Detect which cell encompasses the target text, then output its (x, y) center coordinate. 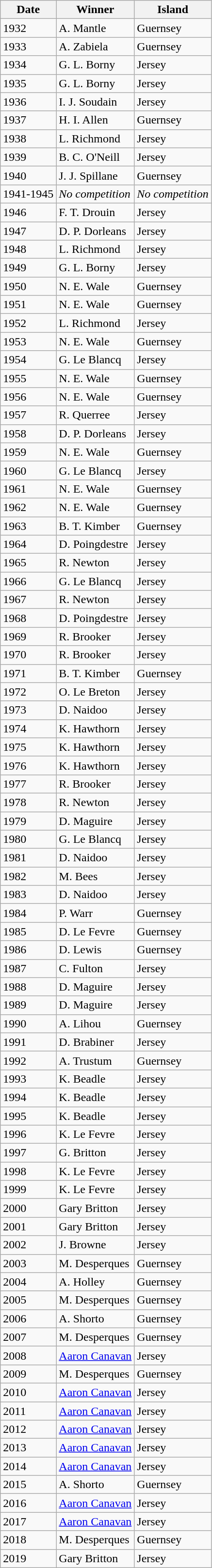
1996 (28, 1134)
1979 (28, 821)
2017 (28, 1521)
2018 (28, 1540)
1971 (28, 673)
D. Brabiner (95, 1042)
A. Holley (95, 1282)
1997 (28, 1153)
A. Lihou (95, 1024)
1947 (28, 231)
Winner (95, 10)
1953 (28, 342)
1980 (28, 839)
A. Trustum (95, 1060)
1970 (28, 655)
2012 (28, 1429)
1935 (28, 83)
1968 (28, 618)
G. Britton (95, 1153)
1977 (28, 784)
2007 (28, 1337)
1978 (28, 802)
2010 (28, 1392)
2000 (28, 1208)
1932 (28, 28)
D. Lewis (95, 950)
2003 (28, 1263)
1966 (28, 581)
A. Zabiela (95, 47)
1981 (28, 858)
1961 (28, 489)
1989 (28, 1005)
1952 (28, 323)
1955 (28, 378)
1933 (28, 47)
I. J. Soudain (95, 102)
1934 (28, 65)
2011 (28, 1411)
2004 (28, 1282)
1999 (28, 1190)
1967 (28, 600)
F. T. Drouin (95, 212)
1956 (28, 397)
1958 (28, 434)
2013 (28, 1448)
Date (28, 10)
1995 (28, 1116)
1964 (28, 544)
O. Le Breton (95, 692)
1972 (28, 692)
1984 (28, 913)
2009 (28, 1374)
Island (173, 10)
1937 (28, 120)
1998 (28, 1171)
1938 (28, 139)
2001 (28, 1226)
2008 (28, 1355)
1962 (28, 507)
1988 (28, 987)
2015 (28, 1485)
R. Querree (95, 415)
1957 (28, 415)
1950 (28, 286)
1954 (28, 360)
1992 (28, 1060)
1987 (28, 968)
1959 (28, 452)
1963 (28, 526)
1974 (28, 729)
1940 (28, 175)
1939 (28, 157)
2005 (28, 1300)
2006 (28, 1319)
J. Browne (95, 1245)
1973 (28, 710)
1960 (28, 470)
1990 (28, 1024)
1965 (28, 563)
1986 (28, 950)
P. Warr (95, 913)
B. C. O'Neill (95, 157)
1991 (28, 1042)
2002 (28, 1245)
J. J. Spillane (95, 175)
1994 (28, 1097)
1946 (28, 212)
1983 (28, 895)
1949 (28, 268)
A. Mantle (95, 28)
1948 (28, 249)
M. Bees (95, 876)
1976 (28, 765)
H. I. Allen (95, 120)
1969 (28, 637)
1941-1945 (28, 194)
1982 (28, 876)
2016 (28, 1503)
2019 (28, 1558)
1985 (28, 931)
1975 (28, 747)
1993 (28, 1079)
2014 (28, 1466)
C. Fulton (95, 968)
1951 (28, 305)
1936 (28, 102)
D. Le Fevre (95, 931)
